Determine the [x, y] coordinate at the center of the cell enclosing the given text.  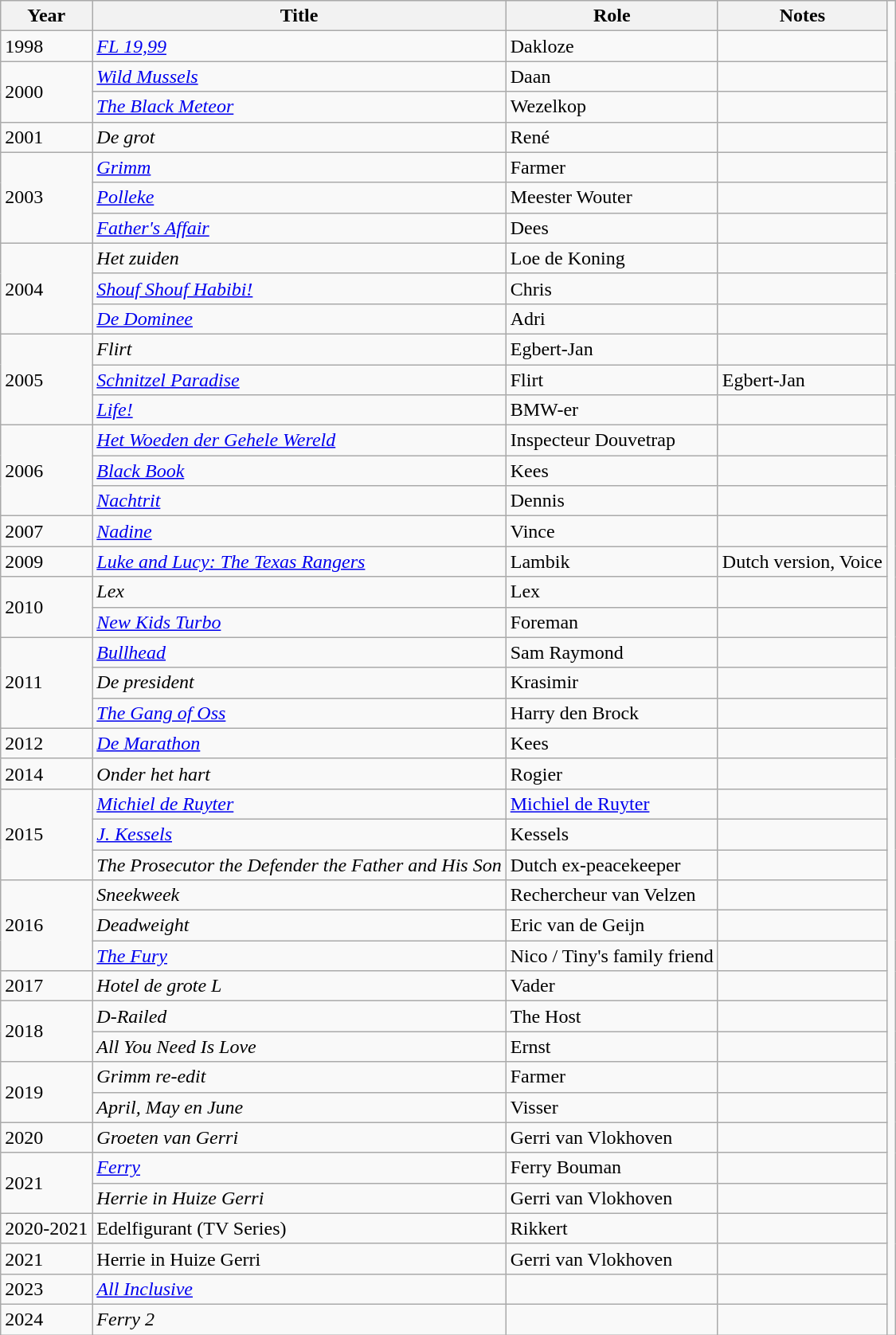
2020 [46, 1137]
De Dominee [299, 319]
Chris [612, 288]
Ferry Bouman [612, 1168]
2019 [46, 1092]
De president [299, 683]
Harry den Brock [612, 713]
Hotel de grote L [299, 986]
Het zuiden [299, 258]
Nico / Tiny's family friend [612, 956]
The Host [612, 1016]
Edelfigurant (TV Series) [299, 1228]
Het Woeden der Gehele Wereld [299, 440]
2003 [46, 198]
2012 [46, 743]
Rogier [612, 773]
Black Book [299, 471]
2009 [46, 562]
Foreman [612, 622]
De grot [299, 137]
Eric van de Geijn [612, 926]
Rikkert [612, 1228]
Dutch ex-peacekeeper [612, 864]
Luke and Lucy: The Texas Rangers [299, 562]
Year [46, 16]
2024 [46, 1319]
Nadine [299, 531]
De Marathon [299, 743]
Dennis [612, 501]
2023 [46, 1289]
Groeten van Gerri [299, 1137]
2004 [46, 288]
Title [299, 16]
Notes [802, 16]
Nachtrit [299, 501]
Schnitzel Paradise [299, 380]
2007 [46, 531]
Grimm re-edit [299, 1077]
Shouf Shouf Habibi! [299, 288]
Meester Wouter [612, 198]
2020-2021 [46, 1228]
Daan [612, 76]
Wezelkop [612, 107]
2016 [46, 926]
The Prosecutor the Defender the Father and His Son [299, 864]
Life! [299, 410]
Loe de Koning [612, 258]
All You Need Is Love [299, 1047]
Visser [612, 1107]
Kessels [612, 834]
Ferry 2 [299, 1319]
Ferry [299, 1168]
2015 [46, 834]
Krasimir [612, 683]
2011 [46, 683]
2017 [46, 986]
Rechercheur van Velzen [612, 895]
Dakloze [612, 46]
Father's Affair [299, 228]
2014 [46, 773]
Grimm [299, 167]
Lambik [612, 562]
Sneekweek [299, 895]
FL 19,99 [299, 46]
The Fury [299, 956]
BMW-er [612, 410]
The Gang of Oss [299, 713]
Polleke [299, 198]
René [612, 137]
D-Railed [299, 1016]
Ernst [612, 1047]
All Inclusive [299, 1289]
New Kids Turbo [299, 622]
Deadweight [299, 926]
Dutch version, Voice [802, 562]
Inspecteur Douvetrap [612, 440]
Adri [612, 319]
2001 [46, 137]
1998 [46, 46]
Sam Raymond [612, 652]
2005 [46, 379]
Wild Mussels [299, 76]
Onder het hart [299, 773]
Vince [612, 531]
J. Kessels [299, 834]
The Black Meteor [299, 107]
Bullhead [299, 652]
2010 [46, 607]
Role [612, 16]
2000 [46, 92]
2006 [46, 471]
Dees [612, 228]
April, May en June [299, 1107]
2018 [46, 1032]
Vader [612, 986]
